Identify which cell holds the provided text, then report its [x, y] central coordinate. 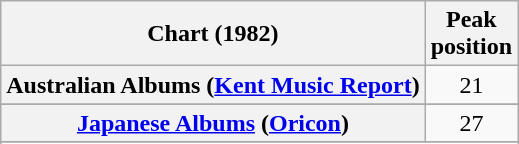
Peakposition [471, 34]
21 [471, 85]
Chart (1982) [213, 34]
Australian Albums (Kent Music Report) [213, 85]
Japanese Albums (Oricon) [213, 123]
27 [471, 123]
